From the cell containing the given text, extract its center point as (X, Y) coordinate. 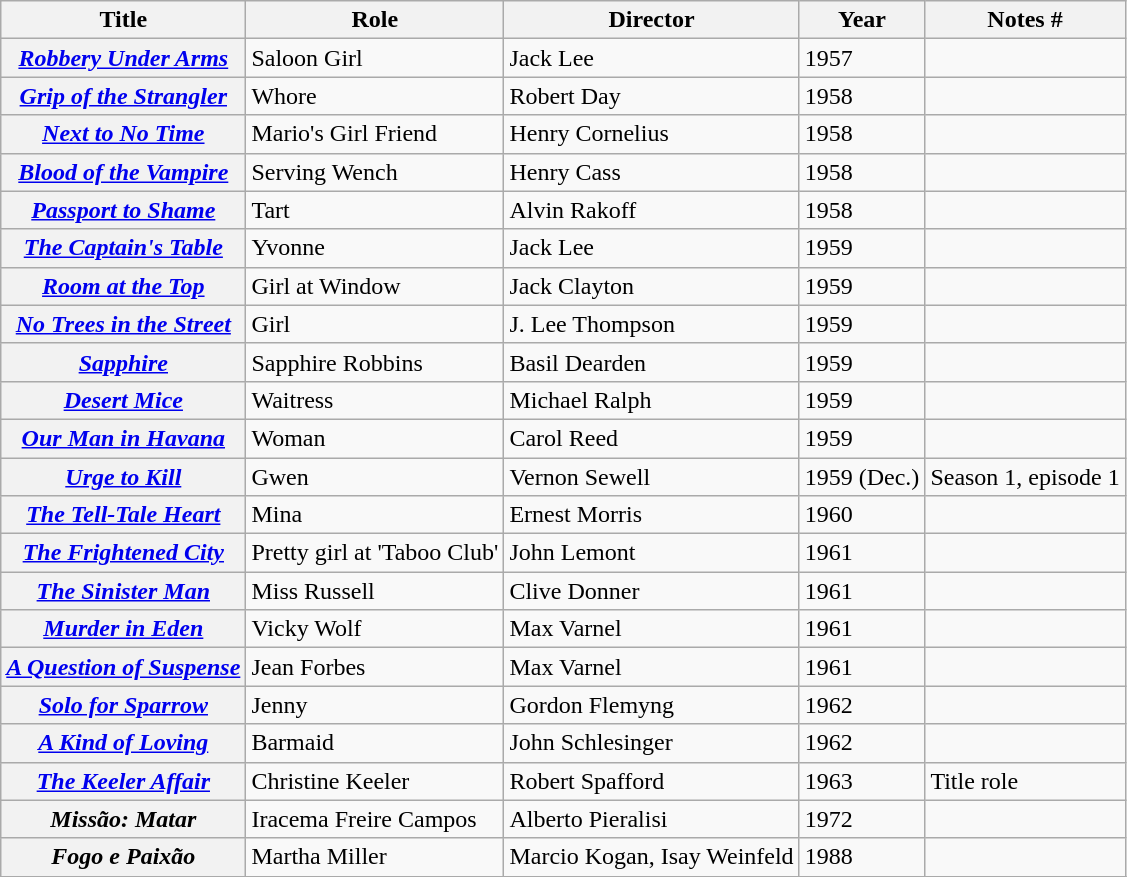
Fogo e Paixão (124, 857)
Title role (1025, 781)
Christine Keeler (375, 781)
Murder in Eden (124, 629)
Jenny (375, 705)
Whore (375, 96)
Pretty girl at 'Taboo Club' (375, 553)
Room at the Top (124, 286)
The Tell-Tale Heart (124, 515)
Ernest Morris (652, 515)
Barmaid (375, 743)
Girl at Window (375, 286)
Vernon Sewell (652, 477)
Solo for Sparrow (124, 705)
Marcio Kogan, Isay Weinfeld (652, 857)
The Captain's Table (124, 248)
Gwen (375, 477)
Robbery Under Arms (124, 58)
The Sinister Man (124, 591)
1963 (862, 781)
Saloon Girl (375, 58)
John Lemont (652, 553)
1972 (862, 819)
Director (652, 20)
Carol Reed (652, 438)
Alberto Pieralisi (652, 819)
Mina (375, 515)
Blood of the Vampire (124, 172)
A Question of Suspense (124, 667)
Henry Cornelius (652, 134)
Jack Clayton (652, 286)
Missão: Matar (124, 819)
1988 (862, 857)
Sapphire (124, 362)
Role (375, 20)
Our Man in Havana (124, 438)
Girl (375, 324)
Miss Russell (375, 591)
Mario's Girl Friend (375, 134)
Desert Mice (124, 400)
Passport to Shame (124, 210)
Next to No Time (124, 134)
Robert Day (652, 96)
Urge to Kill (124, 477)
Jean Forbes (375, 667)
Grip of the Strangler (124, 96)
Michael Ralph (652, 400)
Waitress (375, 400)
Title (124, 20)
Iracema Freire Campos (375, 819)
Tart (375, 210)
Serving Wench (375, 172)
A Kind of Loving (124, 743)
No Trees in the Street (124, 324)
Vicky Wolf (375, 629)
Sapphire Robbins (375, 362)
Henry Cass (652, 172)
1957 (862, 58)
Woman (375, 438)
J. Lee Thompson (652, 324)
Basil Dearden (652, 362)
The Frightened City (124, 553)
John Schlesinger (652, 743)
Year (862, 20)
Notes # (1025, 20)
Gordon Flemyng (652, 705)
Season 1, episode 1 (1025, 477)
Robert Spafford (652, 781)
1959 (Dec.) (862, 477)
Clive Donner (652, 591)
Martha Miller (375, 857)
Alvin Rakoff (652, 210)
Yvonne (375, 248)
1960 (862, 515)
The Keeler Affair (124, 781)
